Detect which cell encompasses the target text, then output its (x, y) center coordinate. 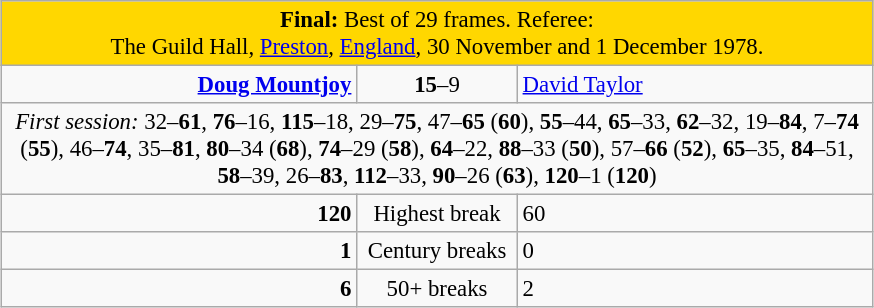
Highest break (438, 214)
Doug Mountjoy (179, 85)
1 (179, 251)
60 (695, 214)
15–9 (438, 85)
120 (179, 214)
David Taylor (695, 85)
2 (695, 289)
Final: Best of 29 frames. Referee: The Guild Hall, Preston, England, 30 November and 1 December 1978. (437, 34)
0 (695, 251)
Century breaks (438, 251)
50+ breaks (438, 289)
6 (179, 289)
